Identify which cell holds the provided text, then report its [X, Y] central coordinate. 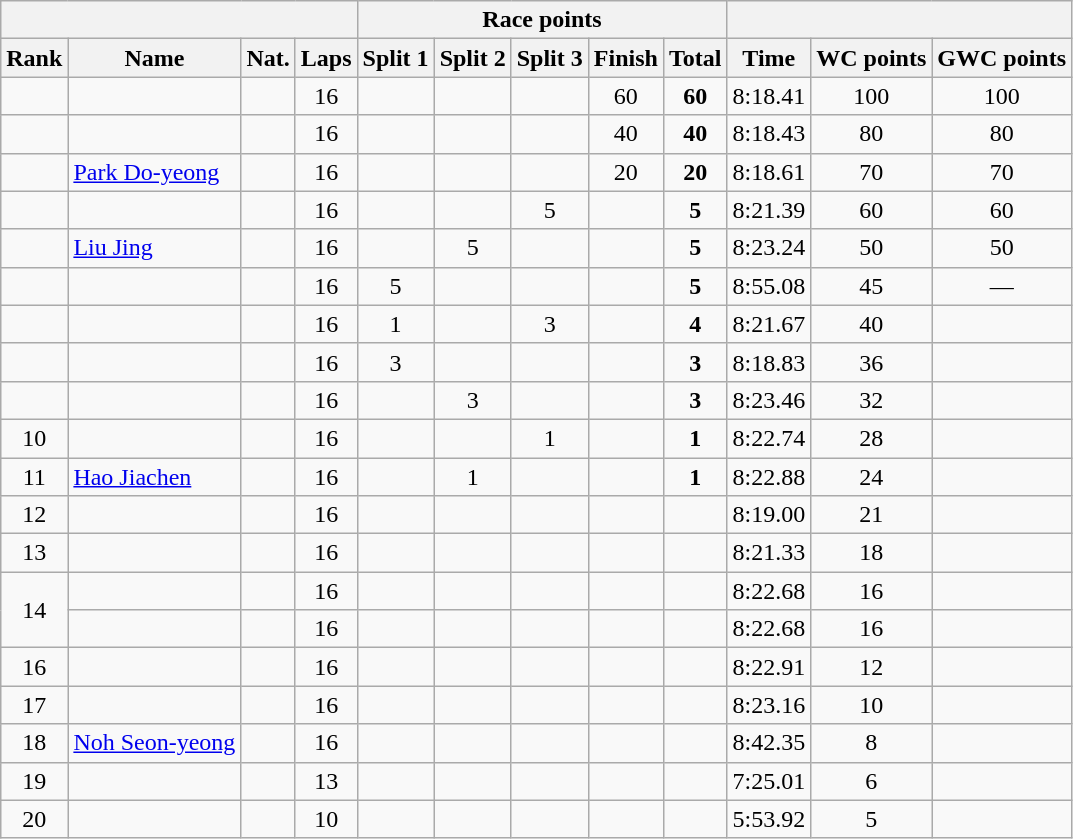
Race points [542, 20]
Split 2 [472, 58]
8:21.67 [769, 324]
19 [34, 781]
24 [872, 477]
8:18.61 [769, 172]
8:21.33 [769, 553]
Total [695, 58]
17 [34, 705]
8:22.91 [769, 667]
11 [34, 477]
6 [872, 781]
32 [872, 400]
8:23.16 [769, 705]
8:55.08 [769, 286]
Rank [34, 58]
14 [34, 610]
8:18.43 [769, 134]
8:23.46 [769, 400]
8:22.74 [769, 438]
8:18.41 [769, 96]
8:22.88 [769, 477]
Hao Jiachen [154, 477]
8:19.00 [769, 515]
4 [695, 324]
Park Do-yeong [154, 172]
GWC points [1002, 58]
Name [154, 58]
36 [872, 362]
8:18.83 [769, 362]
21 [872, 515]
8 [872, 743]
Liu Jing [154, 248]
Laps [326, 58]
5:53.92 [769, 819]
Split 3 [550, 58]
— [1002, 286]
Nat. [268, 58]
WC points [872, 58]
Noh Seon-yeong [154, 743]
8:23.24 [769, 248]
28 [872, 438]
7:25.01 [769, 781]
Time [769, 58]
Finish [626, 58]
Split 1 [396, 58]
8:21.39 [769, 210]
45 [872, 286]
8:42.35 [769, 743]
